Scan for the cell matching the given text and deliver its [X, Y] coordinate at center. 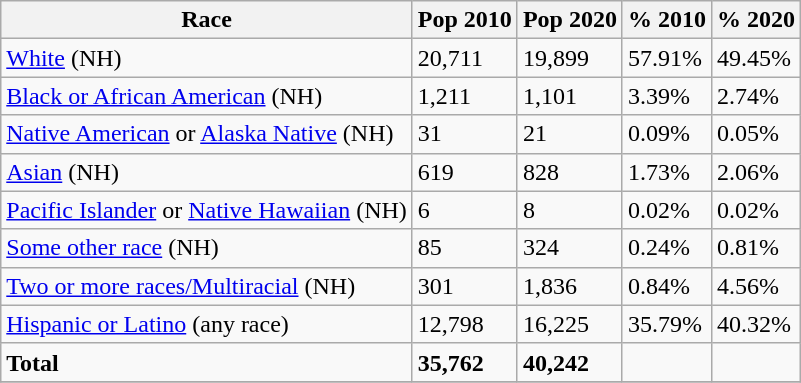
Pop 2010 [464, 20]
85 [464, 248]
301 [464, 286]
619 [464, 172]
40,242 [570, 362]
% 2010 [666, 20]
Asian (NH) [207, 172]
2.06% [756, 172]
35,762 [464, 362]
35.79% [666, 324]
White (NH) [207, 58]
19,899 [570, 58]
% 2020 [756, 20]
21 [570, 134]
Some other race (NH) [207, 248]
31 [464, 134]
20,711 [464, 58]
40.32% [756, 324]
49.45% [756, 58]
1,101 [570, 96]
1.73% [666, 172]
0.84% [666, 286]
3.39% [666, 96]
Race [207, 20]
0.09% [666, 134]
1,211 [464, 96]
8 [570, 210]
Total [207, 362]
324 [570, 248]
Two or more races/Multiracial (NH) [207, 286]
Native American or Alaska Native (NH) [207, 134]
4.56% [756, 286]
0.24% [666, 248]
0.05% [756, 134]
Hispanic or Latino (any race) [207, 324]
57.91% [666, 58]
2.74% [756, 96]
1,836 [570, 286]
0.81% [756, 248]
16,225 [570, 324]
12,798 [464, 324]
Black or African American (NH) [207, 96]
6 [464, 210]
Pacific Islander or Native Hawaiian (NH) [207, 210]
Pop 2020 [570, 20]
828 [570, 172]
